From the cell containing the given text, extract its center point as (x, y) coordinate. 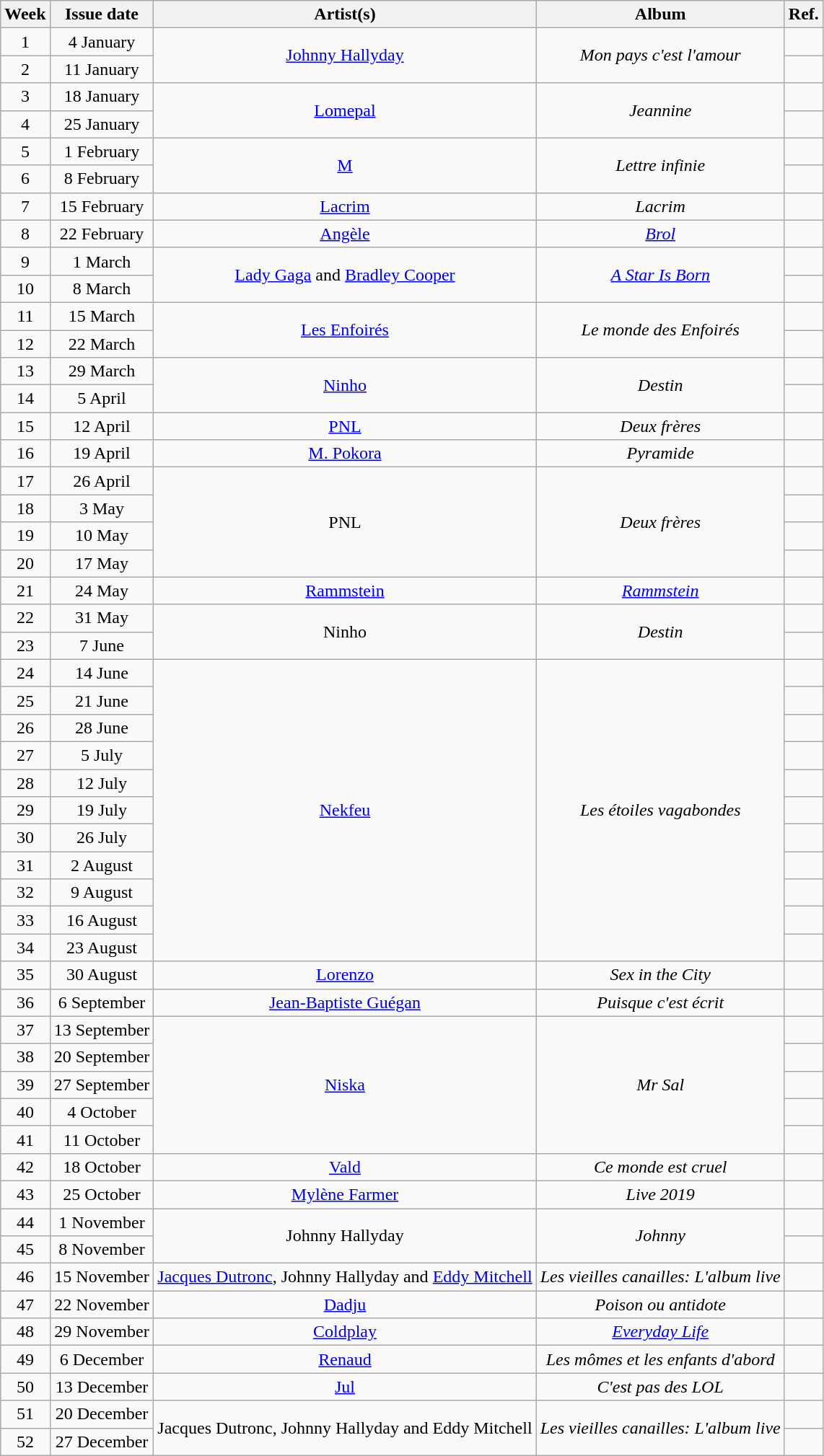
Les mômes et les enfants d'abord (660, 1359)
8 (25, 234)
Mylène Farmer (345, 1194)
Mon pays c'est l'amour (660, 56)
1 November (102, 1222)
47 (25, 1305)
Les Enfoirés (345, 330)
4 October (102, 1112)
25 October (102, 1194)
6 (25, 179)
29 (25, 811)
Niska (345, 1085)
22 March (102, 344)
40 (25, 1112)
27 September (102, 1085)
22 November (102, 1305)
1 March (102, 261)
31 May (102, 618)
Week (25, 14)
Lady Gaga and Bradley Cooper (345, 275)
36 (25, 1002)
14 June (102, 673)
39 (25, 1085)
2 (25, 69)
Mr Sal (660, 1085)
6 September (102, 1002)
Dadju (345, 1305)
31 (25, 865)
16 (25, 454)
15 March (102, 316)
26 (25, 728)
24 May (102, 591)
8 November (102, 1250)
19 April (102, 454)
3 May (102, 508)
18 (25, 508)
Lorenzo (345, 975)
C'est pas des LOL (660, 1387)
15 February (102, 206)
Sex in the City (660, 975)
42 (25, 1167)
30 (25, 838)
Album (660, 14)
50 (25, 1387)
13 December (102, 1387)
M. Pokora (345, 454)
Johnny (660, 1236)
8 February (102, 179)
22 February (102, 234)
13 September (102, 1030)
15 (25, 426)
44 (25, 1222)
12 July (102, 782)
48 (25, 1332)
12 (25, 344)
Ce monde est cruel (660, 1167)
51 (25, 1414)
9 August (102, 893)
29 November (102, 1332)
Vald (345, 1167)
20 (25, 563)
30 August (102, 975)
15 November (102, 1277)
Le monde des Enfoirés (660, 330)
7 June (102, 645)
Ref. (804, 14)
8 March (102, 288)
35 (25, 975)
20 September (102, 1057)
Issue date (102, 14)
17 (25, 481)
45 (25, 1250)
6 December (102, 1359)
Jul (345, 1387)
26 July (102, 838)
Everyday Life (660, 1332)
25 (25, 700)
1 (25, 42)
22 (25, 618)
Brol (660, 234)
21 June (102, 700)
37 (25, 1030)
3 (25, 97)
4 (25, 124)
Lomepal (345, 110)
26 April (102, 481)
43 (25, 1194)
13 (25, 371)
32 (25, 893)
Artist(s) (345, 14)
23 (25, 645)
38 (25, 1057)
5 (25, 151)
29 March (102, 371)
11 (25, 316)
41 (25, 1139)
33 (25, 920)
46 (25, 1277)
25 January (102, 124)
28 (25, 782)
Jean-Baptiste Guégan (345, 1002)
19 July (102, 811)
24 (25, 673)
Les étoiles vagabondes (660, 811)
11 January (102, 69)
7 (25, 206)
49 (25, 1359)
Lettre infinie (660, 165)
M (345, 165)
20 December (102, 1414)
2 August (102, 865)
18 October (102, 1167)
10 (25, 288)
Coldplay (345, 1332)
11 October (102, 1139)
23 August (102, 948)
Angèle (345, 234)
5 April (102, 399)
14 (25, 399)
Puisque c'est écrit (660, 1002)
52 (25, 1442)
17 May (102, 563)
5 July (102, 755)
21 (25, 591)
Nekfeu (345, 811)
19 (25, 536)
Poison ou antidote (660, 1305)
28 June (102, 728)
12 April (102, 426)
10 May (102, 536)
Live 2019 (660, 1194)
9 (25, 261)
4 January (102, 42)
34 (25, 948)
27 (25, 755)
27 December (102, 1442)
18 January (102, 97)
Renaud (345, 1359)
Pyramide (660, 454)
1 February (102, 151)
16 August (102, 920)
A Star Is Born (660, 275)
Jeannine (660, 110)
